Find where the given text appears and provide that cell's center as [x, y] coordinate. 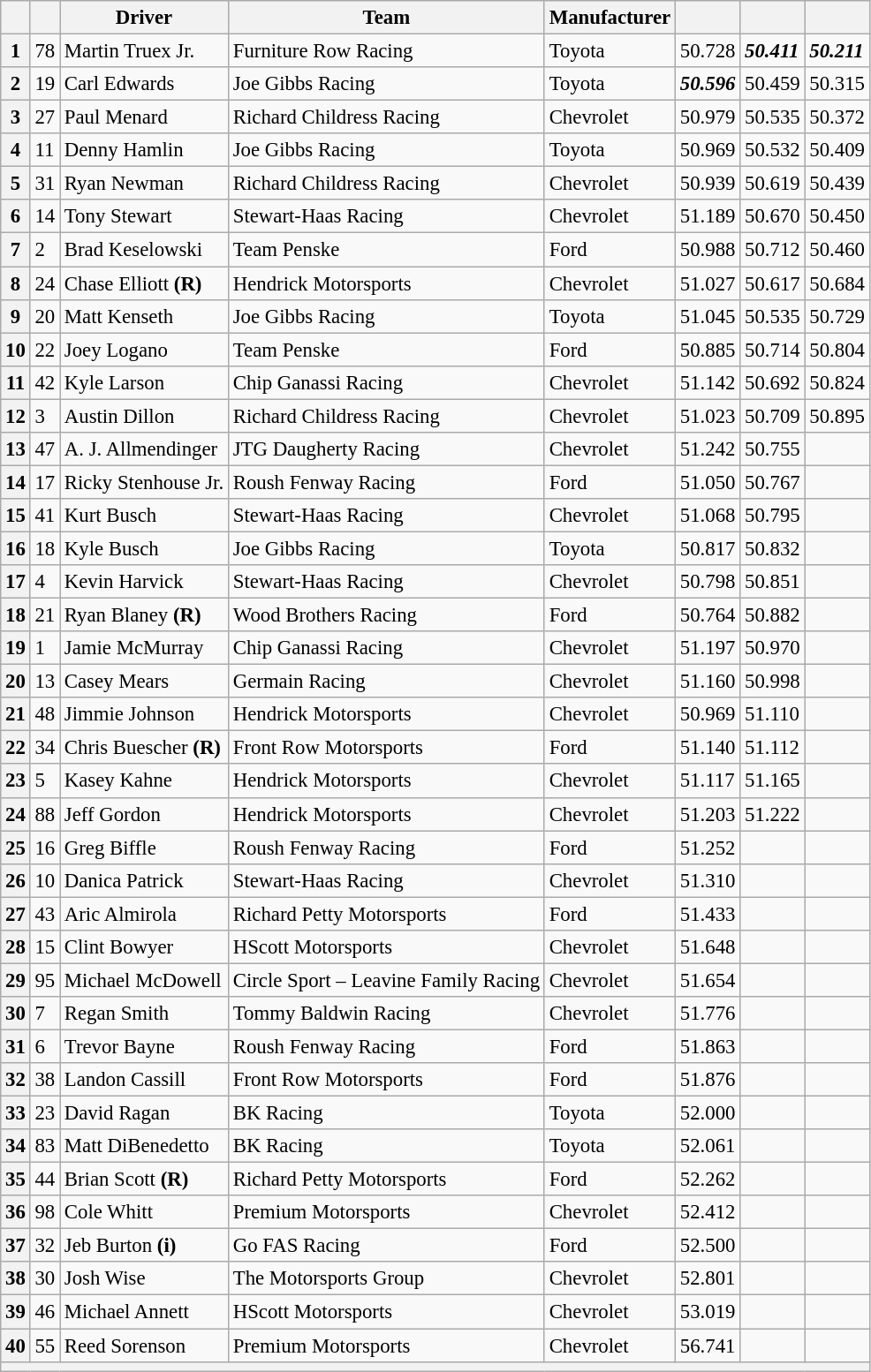
Kyle Larson [145, 382]
50.970 [772, 648]
Kyle Busch [145, 548]
Greg Biffle [145, 848]
12 [16, 416]
44 [44, 1180]
50.439 [837, 184]
50.460 [837, 250]
Go FAS Racing [386, 1246]
50.409 [837, 150]
Ryan Blaney (R) [145, 615]
Kasey Kahne [145, 781]
50.728 [707, 51]
50.798 [707, 582]
Brad Keselowski [145, 250]
28 [16, 947]
Regan Smith [145, 1014]
The Motorsports Group [386, 1279]
Aric Almirola [145, 914]
Danica Patrick [145, 880]
Kevin Harvick [145, 582]
Casey Mears [145, 682]
JTG Daugherty Racing [386, 449]
50.767 [772, 482]
52.412 [707, 1212]
50.670 [772, 216]
51.222 [772, 814]
51.654 [707, 980]
50.882 [772, 615]
50.712 [772, 250]
51.027 [707, 283]
Jamie McMurray [145, 648]
50.729 [837, 316]
50.988 [707, 250]
36 [16, 1212]
Team [386, 18]
Tommy Baldwin Racing [386, 1014]
Ricky Stenhouse Jr. [145, 482]
51.776 [707, 1014]
50.459 [772, 84]
51.117 [707, 781]
50.619 [772, 184]
51.112 [772, 748]
52.801 [707, 1279]
Josh Wise [145, 1279]
52.262 [707, 1180]
43 [44, 914]
Michael McDowell [145, 980]
50.596 [707, 84]
51.242 [707, 449]
51.189 [707, 216]
Michael Annett [145, 1312]
Brian Scott (R) [145, 1180]
Carl Edwards [145, 84]
51.110 [772, 714]
51.142 [707, 382]
46 [44, 1312]
Trevor Bayne [145, 1046]
51.863 [707, 1046]
42 [44, 382]
51.023 [707, 416]
Chris Buescher (R) [145, 748]
Ryan Newman [145, 184]
50.824 [837, 382]
40 [16, 1346]
50.372 [837, 117]
50.532 [772, 150]
Paul Menard [145, 117]
50.709 [772, 416]
Reed Sorenson [145, 1346]
A. J. Allmendinger [145, 449]
Jimmie Johnson [145, 714]
50.450 [837, 216]
50.684 [837, 283]
39 [16, 1312]
51.433 [707, 914]
51.165 [772, 781]
50.764 [707, 615]
Germain Racing [386, 682]
51.310 [707, 880]
26 [16, 880]
50.211 [837, 51]
Jeb Burton (i) [145, 1246]
52.000 [707, 1113]
9 [16, 316]
Joey Logano [145, 350]
51.876 [707, 1080]
Cole Whitt [145, 1212]
50.939 [707, 184]
52.061 [707, 1146]
50.315 [837, 84]
Matt DiBenedetto [145, 1146]
Chase Elliott (R) [145, 283]
55 [44, 1346]
51.068 [707, 516]
Clint Bowyer [145, 947]
50.885 [707, 350]
35 [16, 1180]
50.832 [772, 548]
47 [44, 449]
51.252 [707, 848]
50.617 [772, 283]
50.795 [772, 516]
Landon Cassill [145, 1080]
51.197 [707, 648]
Matt Kenseth [145, 316]
8 [16, 283]
50.804 [837, 350]
52.500 [707, 1246]
33 [16, 1113]
51.140 [707, 748]
Austin Dillon [145, 416]
53.019 [707, 1312]
Tony Stewart [145, 216]
Denny Hamlin [145, 150]
50.755 [772, 449]
95 [44, 980]
51.203 [707, 814]
51.160 [707, 682]
56.741 [707, 1346]
Wood Brothers Racing [386, 615]
88 [44, 814]
Furniture Row Racing [386, 51]
50.411 [772, 51]
Martin Truex Jr. [145, 51]
29 [16, 980]
Circle Sport – Leavine Family Racing [386, 980]
50.817 [707, 548]
51.050 [707, 482]
50.714 [772, 350]
50.979 [707, 117]
50.998 [772, 682]
25 [16, 848]
51.648 [707, 947]
41 [44, 516]
37 [16, 1246]
50.851 [772, 582]
50.692 [772, 382]
98 [44, 1212]
83 [44, 1146]
51.045 [707, 316]
David Ragan [145, 1113]
Driver [145, 18]
Jeff Gordon [145, 814]
Kurt Busch [145, 516]
78 [44, 51]
50.895 [837, 416]
48 [44, 714]
Manufacturer [610, 18]
